Search for the cell housing the specified text and yield its [X, Y] center coordinate. 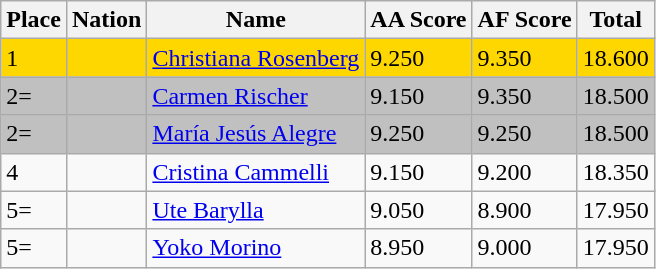
8.950 [418, 248]
Name [256, 20]
Total [616, 20]
Ute Barylla [256, 210]
Christiana Rosenberg [256, 58]
AF Score [524, 20]
18.600 [616, 58]
AA Score [418, 20]
Yoko Morino [256, 248]
Carmen Rischer [256, 96]
Cristina Cammelli [256, 172]
Nation [106, 20]
María Jesús Alegre [256, 134]
8.900 [524, 210]
1 [34, 58]
18.350 [616, 172]
9.000 [524, 248]
Place [34, 20]
4 [34, 172]
9.200 [524, 172]
9.050 [418, 210]
